Pinpoint the cell where the given text exists, returning its [X, Y] midpoint coordinate. 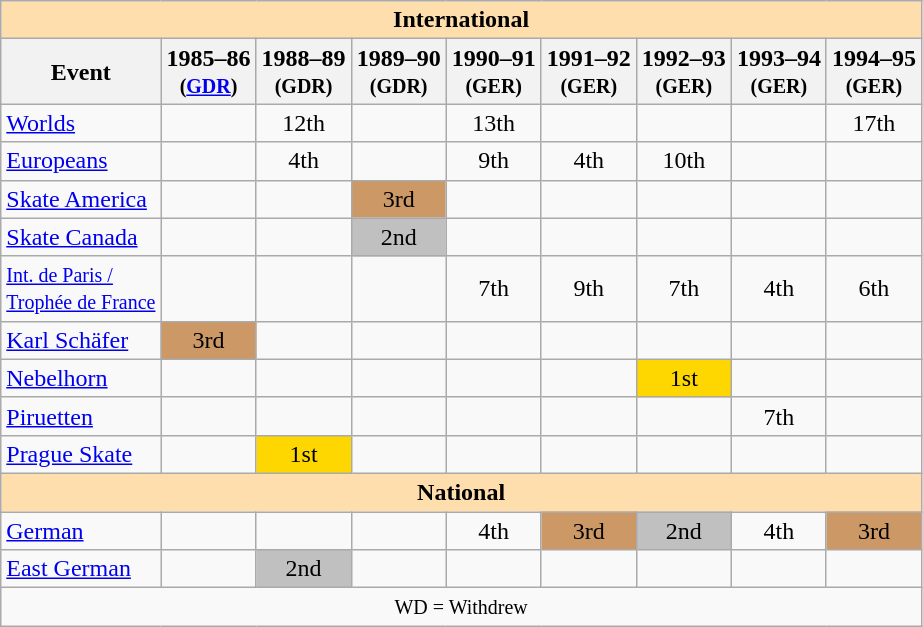
Worlds [81, 123]
Europeans [81, 161]
1985–86 (GDR) [208, 72]
Nebelhorn [81, 378]
17th [874, 123]
1992–93 (GER) [684, 72]
1990–91 (GER) [494, 72]
1993–94 (GER) [778, 72]
WD = Withdrew [462, 607]
Event [81, 72]
Piruetten [81, 416]
East German [81, 569]
10th [684, 161]
Skate Canada [81, 237]
1988–89 (GDR) [304, 72]
National [462, 492]
1994–95 (GER) [874, 72]
1989–90 (GDR) [398, 72]
13th [494, 123]
Skate America [81, 199]
12th [304, 123]
International [462, 20]
Prague Skate [81, 454]
Int. de Paris /Trophée de France [81, 288]
1991–92 (GER) [588, 72]
German [81, 531]
Karl Schäfer [81, 340]
6th [874, 288]
